Extract the [x, y] coordinate from the center of the cell holding the provided text.  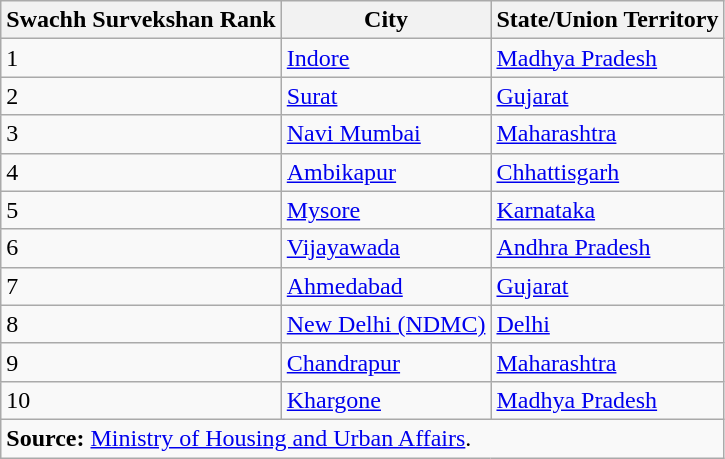
Swachh Survekshan Rank [141, 20]
Ambikapur [386, 172]
Chandrapur [386, 362]
Delhi [608, 324]
Chhattisgarh [608, 172]
1 [141, 58]
State/Union Territory [608, 20]
City [386, 20]
Vijayawada [386, 248]
Mysore [386, 210]
8 [141, 324]
4 [141, 172]
Surat [386, 96]
Indore [386, 58]
10 [141, 400]
Source: Ministry of Housing and Urban Affairs. [362, 438]
Ahmedabad [386, 286]
3 [141, 134]
6 [141, 248]
New Delhi (NDMC) [386, 324]
Karnataka [608, 210]
9 [141, 362]
5 [141, 210]
Navi Mumbai [386, 134]
Khargone [386, 400]
Andhra Pradesh [608, 248]
7 [141, 286]
2 [141, 96]
